Determine the [x, y] coordinate at the center of the cell enclosing the given text.  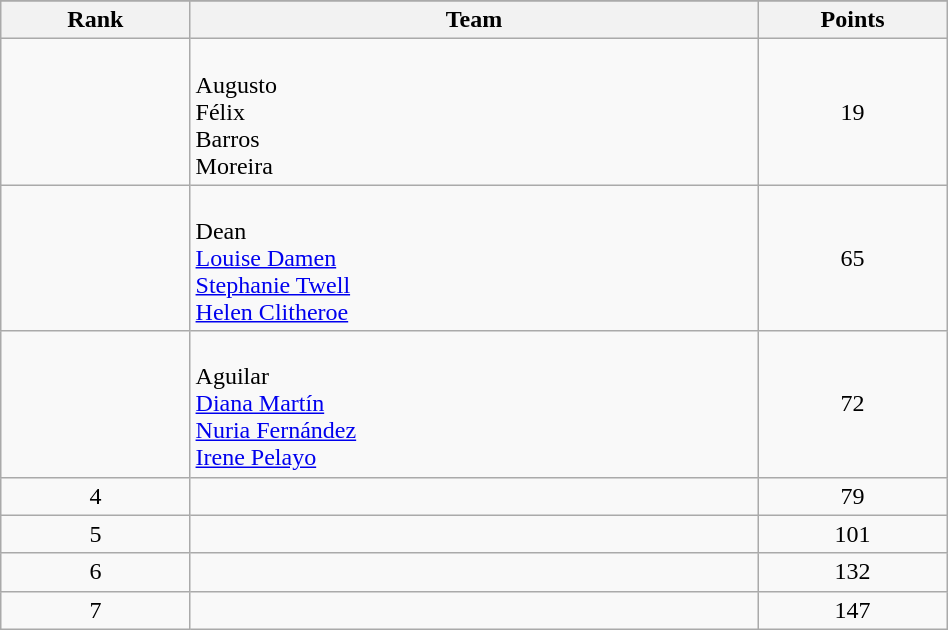
7 [96, 610]
4 [96, 496]
147 [852, 610]
DeanLouise DamenStephanie TwellHelen Clitheroe [474, 258]
19 [852, 112]
Team [474, 20]
132 [852, 572]
5 [96, 534]
AguilarDiana MartínNuria FernándezIrene Pelayo [474, 404]
101 [852, 534]
65 [852, 258]
Points [852, 20]
AugustoFélixBarrosMoreira [474, 112]
Rank [96, 20]
6 [96, 572]
72 [852, 404]
79 [852, 496]
